Detect which cell encompasses the target text, then output its (X, Y) center coordinate. 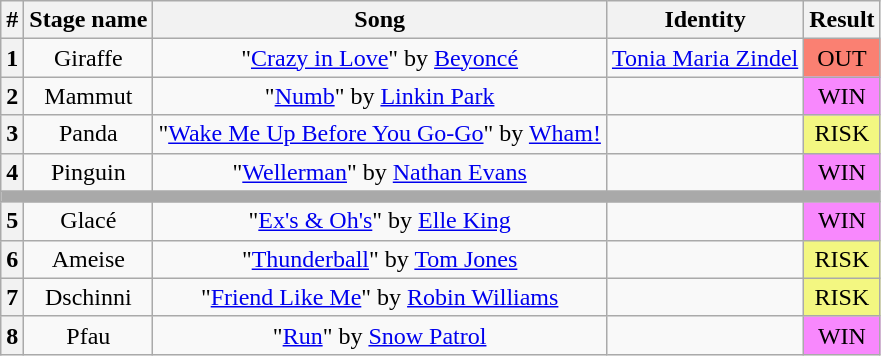
"Friend Like Me" by Robin Williams (380, 297)
Ameise (88, 259)
Song (380, 20)
"Ex's & Oh's" by Elle King (380, 221)
Stage name (88, 20)
7 (12, 297)
Dschinni (88, 297)
"Thunderball" by Tom Jones (380, 259)
4 (12, 172)
Tonia Maria Zindel (704, 58)
Mammut (88, 96)
8 (12, 335)
"Run" by Snow Patrol (380, 335)
Panda (88, 134)
"Crazy in Love" by Beyoncé (380, 58)
Glacé (88, 221)
# (12, 20)
Pinguin (88, 172)
Result (842, 20)
"Wake Me Up Before You Go-Go" by Wham! (380, 134)
5 (12, 221)
"Numb" by Linkin Park (380, 96)
2 (12, 96)
Pfau (88, 335)
3 (12, 134)
"Wellerman" by Nathan Evans (380, 172)
Giraffe (88, 58)
Identity (704, 20)
6 (12, 259)
1 (12, 58)
OUT (842, 58)
